Return the [X, Y] coordinate for the center point of the cell that contains the specified text.  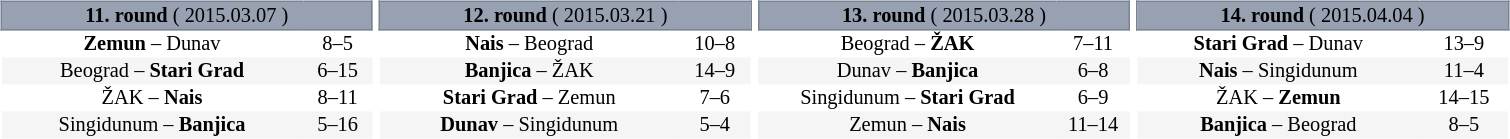
Beograd – ŽAK [907, 44]
14. round ( 2015.04.04 ) [1322, 15]
Nais – Singidunum [1278, 72]
7–6 [715, 98]
6–15 [338, 72]
6–8 [1094, 72]
Dunav – Banjica [907, 72]
8–11 [338, 98]
Zemun – Dunav [152, 44]
7–11 [1094, 44]
12. round ( 2015.03.21 ) [566, 15]
13–9 [1464, 44]
Dunav – Singidunum [530, 126]
ŽAK – Zemun [1278, 98]
Zemun – Nais [907, 126]
5–4 [715, 126]
Beograd – Stari Grad [152, 72]
11–4 [1464, 72]
ŽAK – Nais [152, 98]
Stari Grad – Zemun [530, 98]
14–15 [1464, 98]
13. round ( 2015.03.28 ) [944, 15]
Nais – Beograd [530, 44]
6–9 [1094, 98]
Banjica – Beograd [1278, 126]
Stari Grad – Dunav [1278, 44]
11–14 [1094, 126]
5–16 [338, 126]
14–9 [715, 72]
Singidunum – Stari Grad [907, 98]
11. round ( 2015.03.07 ) [186, 15]
Singidunum – Banjica [152, 126]
10–8 [715, 44]
Banjica – ŽAK [530, 72]
